Return the (x, y) coordinate for the center point of the cell that contains the specified text.  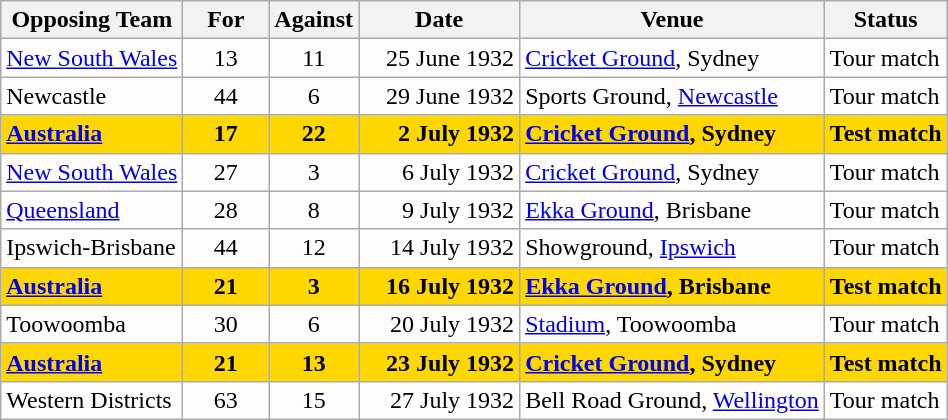
8 (314, 210)
25 June 1932 (440, 58)
Toowoomba (92, 324)
Stadium, Toowoomba (672, 324)
For (226, 20)
Opposing Team (92, 20)
30 (226, 324)
Showground, Ipswich (672, 248)
63 (226, 400)
Newcastle (92, 96)
12 (314, 248)
16 July 1932 (440, 286)
Against (314, 20)
Western Districts (92, 400)
Ipswich-Brisbane (92, 248)
9 July 1932 (440, 210)
22 (314, 134)
23 July 1932 (440, 362)
28 (226, 210)
20 July 1932 (440, 324)
11 (314, 58)
Date (440, 20)
2 July 1932 (440, 134)
Queensland (92, 210)
27 (226, 172)
17 (226, 134)
Sports Ground, Newcastle (672, 96)
Venue (672, 20)
15 (314, 400)
14 July 1932 (440, 248)
Bell Road Ground, Wellington (672, 400)
29 June 1932 (440, 96)
6 July 1932 (440, 172)
Status (886, 20)
27 July 1932 (440, 400)
